Return the [x, y] coordinate for the center point of the cell that contains the specified text.  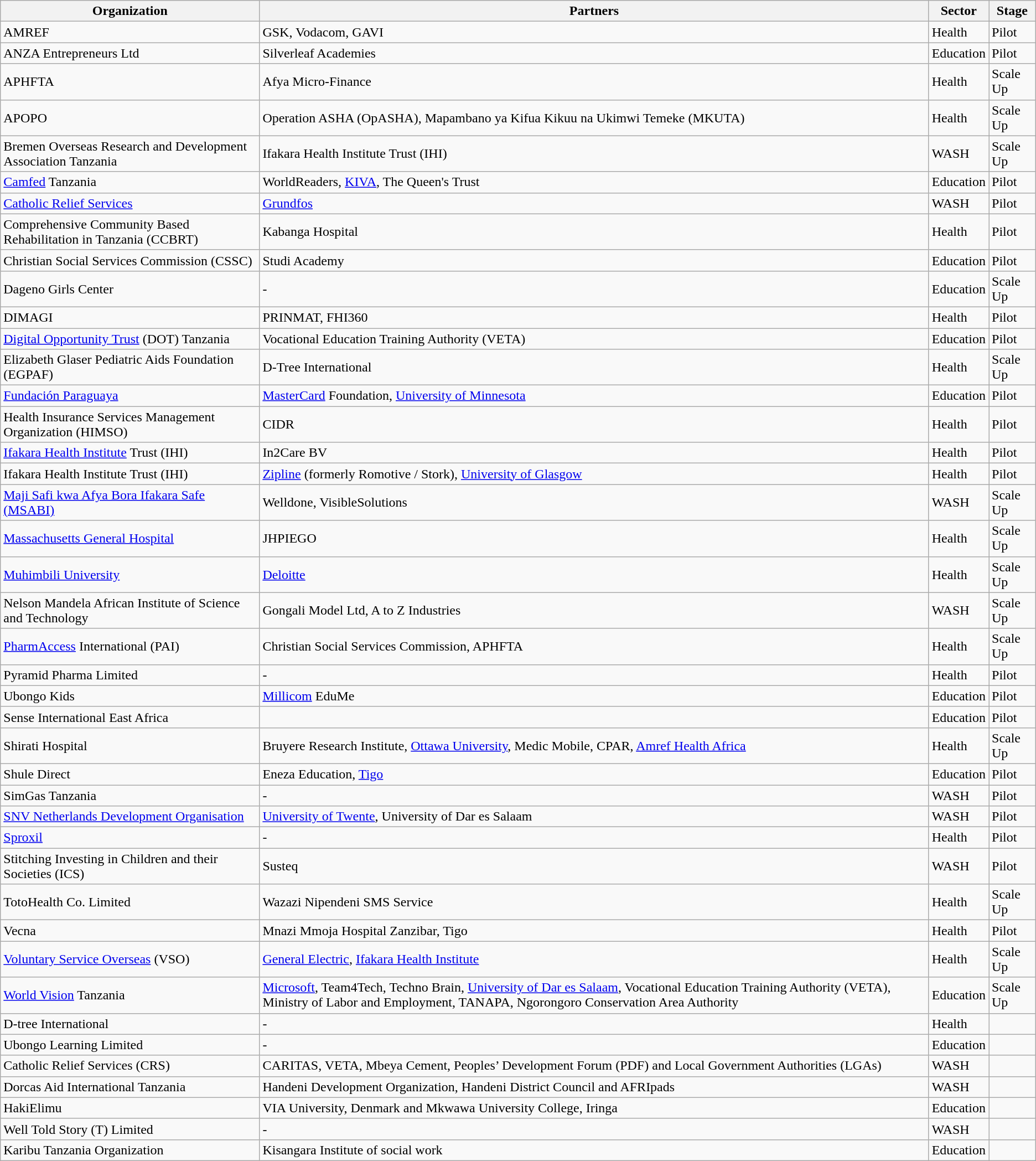
Shule Direct [130, 774]
Bruyere Research Institute, Ottawa University, Medic Mobile, CPAR, Amref Health Africa [594, 745]
World Vision Tanzania [130, 995]
Kabanga Hospital [594, 231]
Wazazi Nipendeni SMS Service [594, 902]
SNV Netherlands Development Organisation [130, 817]
Maji Safi kwa Afya Bora Ifakara Safe (MSABI) [130, 503]
Gongali Model Ltd, A to Z Industries [594, 610]
Kisangara Institute of social work [594, 1150]
APOPO [130, 117]
Organization [130, 11]
Studi Academy [594, 260]
HakiElimu [130, 1108]
Massachusetts General Hospital [130, 538]
Stitching Investing in Children and their Societies (ICS) [130, 866]
Comprehensive Community Based Rehabilitation in Tanzania (CCBRT) [130, 231]
Eneza Education, Tigo [594, 774]
Dageno Girls Center [130, 289]
Afya Micro-Finance [594, 82]
Sector [959, 11]
WorldReaders, KIVA, The Queen's Trust [594, 182]
Christian Social Services Commission (CSSC) [130, 260]
MasterCard Foundation, University of Minnesota [594, 396]
Sproxil [130, 838]
Dorcas Aid International Tanzania [130, 1087]
Sense International East Africa [130, 717]
Zipline (formerly Romotive / Stork), University of Glasgow [594, 474]
GSK, Vodacom, GAVI [594, 32]
Ubongo Learning Limited [130, 1045]
Grundfos [594, 203]
VIA University, Denmark and Mkwawa University College, Iringa [594, 1108]
Millicom EduMe [594, 696]
PRINMAT, FHI360 [594, 317]
Well Told Story (T) Limited [130, 1129]
University of Twente, University of Dar es Salaam [594, 817]
Elizabeth Glaser Pediatric Aids Foundation (EGPAF) [130, 368]
CIDR [594, 424]
Karibu Tanzania Organization [130, 1150]
DIMAGI [130, 317]
Digital Opportunity Trust (DOT) Tanzania [130, 338]
AMREF [130, 32]
SimGas Tanzania [130, 796]
Deloitte [594, 575]
ANZA Entrepreneurs Ltd [130, 53]
Pyramid Pharma Limited [130, 675]
Vocational Education Training Authority (VETA) [594, 338]
In2Care BV [594, 453]
Catholic Relief Services (CRS) [130, 1066]
Mnazi Mmoja Hospital Zanzibar, Tigo [594, 931]
Vecna [130, 931]
General Electric, Ifakara Health Institute [594, 959]
Bremen Overseas Research and Development Association Tanzania [130, 154]
Operation ASHA (OpASHA), Mapambano ya Kifua Kikuu na Ukimwi Temeke (MKUTA) [594, 117]
Stage [1012, 11]
APHFTA [130, 82]
Shirati Hospital [130, 745]
Health Insurance Services Management Organization (HIMSO) [130, 424]
Ubongo Kids [130, 696]
Welldone, VisibleSolutions [594, 503]
D-Tree International [594, 368]
TotoHealth Co. Limited [130, 902]
Silverleaf Academies [594, 53]
Voluntary Service Overseas (VSO) [130, 959]
Handeni Development Organization, Handeni District Council and AFRIpads [594, 1087]
Fundación Paraguaya [130, 396]
Nelson Mandela African Institute of Science and Technology [130, 610]
Catholic Relief Services [130, 203]
JHPIEGO [594, 538]
D-tree International [130, 1024]
Partners [594, 11]
Camfed Tanzania [130, 182]
Christian Social Services Commission, APHFTA [594, 647]
CARITAS, VETA, Mbeya Cement, Peoples’ Development Forum (PDF) and Local Government Authorities (LGAs) [594, 1066]
Susteq [594, 866]
Muhimbili University [130, 575]
PharmAccess International (PAI) [130, 647]
